Pinpoint the cell where the given text exists, returning its [x, y] midpoint coordinate. 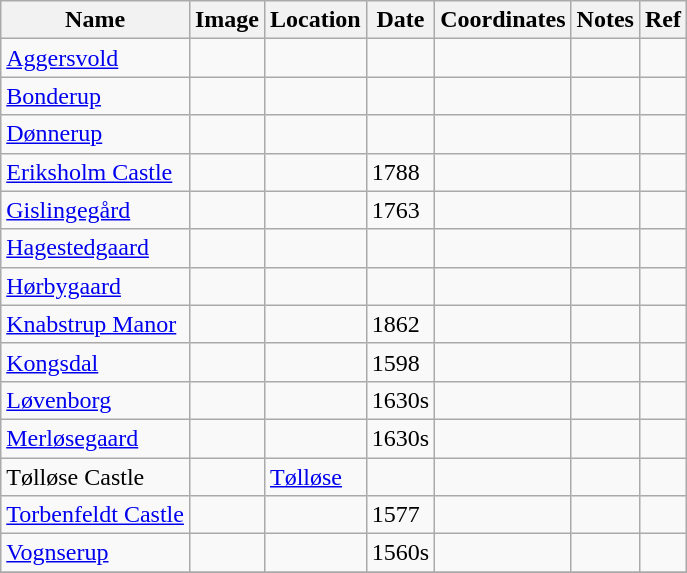
Merløsegaard [96, 438]
Aggersvold [96, 58]
1862 [400, 324]
Hørbygaard [96, 286]
1788 [400, 172]
Ref [662, 20]
Bonderup [96, 96]
Løvenborg [96, 400]
Knabstrup Manor [96, 324]
Name [96, 20]
Kongsdal [96, 362]
Date [400, 20]
1560s [400, 553]
Eriksholm Castle [96, 172]
1577 [400, 515]
Gislingegård [96, 210]
Vognserup [96, 553]
Hagestedgaard [96, 248]
Torbenfeldt Castle [96, 515]
1763 [400, 210]
Image [226, 20]
Tølløse Castle [96, 477]
1598 [400, 362]
Location [315, 20]
Dønnerup [96, 134]
Notes [605, 20]
Tølløse [315, 477]
Coordinates [503, 20]
